Find where the given text appears and provide that cell's center as [x, y] coordinate. 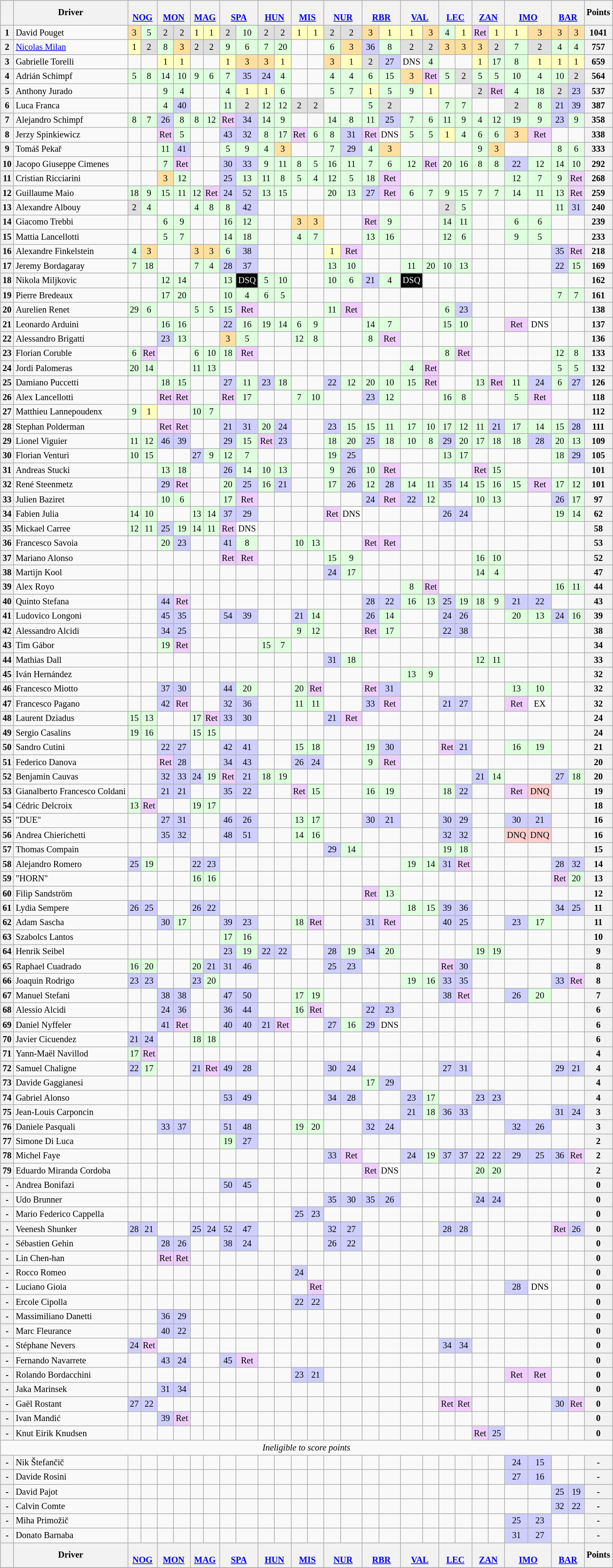
Mickael Carree [70, 529]
75 [7, 1112]
105 [598, 456]
Federico Danova [70, 762]
133 [598, 354]
Fernando Navarrete [70, 1360]
Manuel Stefani [70, 996]
61 [7, 908]
Alessio Alcidi [70, 1010]
Giacomo Trebbi [70, 222]
EX [540, 704]
Leonardo Arduini [70, 324]
338 [598, 135]
Henrik Seibel [70, 952]
Davide Gaggianesi [70, 1083]
118 [598, 398]
71 [7, 1054]
Gabrielle Torelli [70, 62]
Gabriel Alonso [70, 1098]
137 [598, 324]
Lydia Sempere [70, 908]
Jordi Palomeras [70, 368]
Rolando Bordacchini [70, 1375]
Anthony Jurado [70, 91]
Luca Franca [70, 106]
55 [7, 821]
Thomas Compain [70, 850]
63 [7, 937]
1041 [598, 33]
Fabien Julia [70, 514]
77 [7, 1141]
Pierre Bredeaux [70, 295]
59 [7, 879]
Andreas Stucki [70, 470]
Alejandro Romero [70, 864]
Jacopo Giuseppe Cimenes [70, 164]
564 [598, 76]
Ineligible to score points [306, 1448]
Quinto Stefana [70, 602]
David Pouget [70, 33]
161 [598, 295]
57 [7, 850]
Julien Baziret [70, 499]
Mathias Dall [70, 660]
David Pajot [70, 1492]
259 [598, 193]
Stéphane Nevers [70, 1346]
Florian Venturi [70, 456]
Calvin Comte [70, 1506]
Eduardo Miranda Cordoba [70, 1170]
Sandro Cutini [70, 747]
73 [7, 1083]
132 [598, 368]
Martijn Kool [70, 573]
Ludovico Longoni [70, 616]
76 [7, 1127]
Miha Primožič [70, 1521]
Filip Sandström [70, 893]
757 [598, 47]
Francesco Miotto [70, 689]
Daniel Nyffeler [70, 1025]
233 [598, 237]
Andrea Bonifazi [70, 1185]
Gaël Rostant [70, 1404]
René Steenmetz [70, 485]
Jean-Louis Carponcin [70, 1112]
72 [7, 1069]
Alex Lancellotti [70, 398]
162 [598, 280]
60 [7, 893]
109 [598, 441]
Mario Federico Cappella [70, 1214]
Mariano Alonso [70, 558]
Donato Barnaba [70, 1535]
Guillaume Maio [70, 193]
Knut Eirik Knudsen [70, 1433]
Aurelien Renet [70, 310]
Ercole Cipolla [70, 1302]
65 [7, 966]
333 [598, 150]
Benjamin Cauvas [70, 777]
Laurent Dziadus [70, 718]
Florian Coruble [70, 354]
Alexandre Albouy [70, 208]
Massimiliano Danetti [70, 1317]
56 [7, 835]
Marc Fleurance [70, 1331]
Damiano Puccetti [70, 383]
218 [598, 251]
Alessandro Alcidi [70, 631]
Rocco Romeo [70, 1273]
Joaquin Rodrigo [70, 981]
112 [598, 412]
Nik Štefančič [70, 1463]
Alexandre Finkelstein [70, 251]
537 [598, 91]
Lionel Viguier [70, 441]
111 [598, 427]
67 [7, 996]
64 [7, 952]
Luciano Gioia [70, 1288]
Javier Cicuendez [70, 1040]
Jeremy Bordagaray [70, 266]
69 [7, 1025]
136 [598, 339]
Nicolas Milan [70, 47]
Lin Chen-han [70, 1258]
Francesco Savoia [70, 543]
Davide Rosini [70, 1477]
Alessandro Brigatti [70, 339]
Francesco Pagano [70, 704]
Tomáš Pekař [70, 150]
Raphael Cuadrado [70, 966]
126 [598, 383]
Andrea Chierichetti [70, 835]
Samuel Chaligne [70, 1069]
78 [7, 1156]
Sébastien Gehin [70, 1244]
Iván Hernández [70, 675]
Alex Royo [70, 587]
74 [7, 1098]
Yann-Maël Navillod [70, 1054]
Cédric Delcroix [70, 806]
"DUE" [70, 821]
66 [7, 981]
387 [598, 106]
Szabolcs Lantos [70, 937]
Udo Brunner [70, 1200]
Alejandro Schimpf [70, 120]
268 [598, 179]
Matthieu Lannepoudenx [70, 412]
239 [598, 222]
240 [598, 208]
169 [598, 266]
"HORN" [70, 879]
Tim Gábor [70, 645]
Simone Di Luca [70, 1141]
Michel Faye [70, 1156]
Veenesh Shunker [70, 1229]
Adrián Schimpf [70, 76]
Mattia Lancellotti [70, 237]
Sergio Casalins [70, 733]
358 [598, 120]
Cristian Ricciarini [70, 179]
Adam Sascha [70, 923]
79 [7, 1170]
68 [7, 1010]
70 [7, 1040]
Nikola Miljkovic [70, 280]
Ivan Mandić [70, 1419]
659 [598, 62]
292 [598, 164]
Daniele Pasquali [70, 1127]
Gianalberto Francesco Coldani [70, 791]
Stephan Polderman [70, 427]
97 [598, 499]
Jaka Marinsek [70, 1389]
Jerzy Spinkiewicz [70, 135]
138 [598, 310]
